Pinpoint the cell where the given text exists, returning its [X, Y] midpoint coordinate. 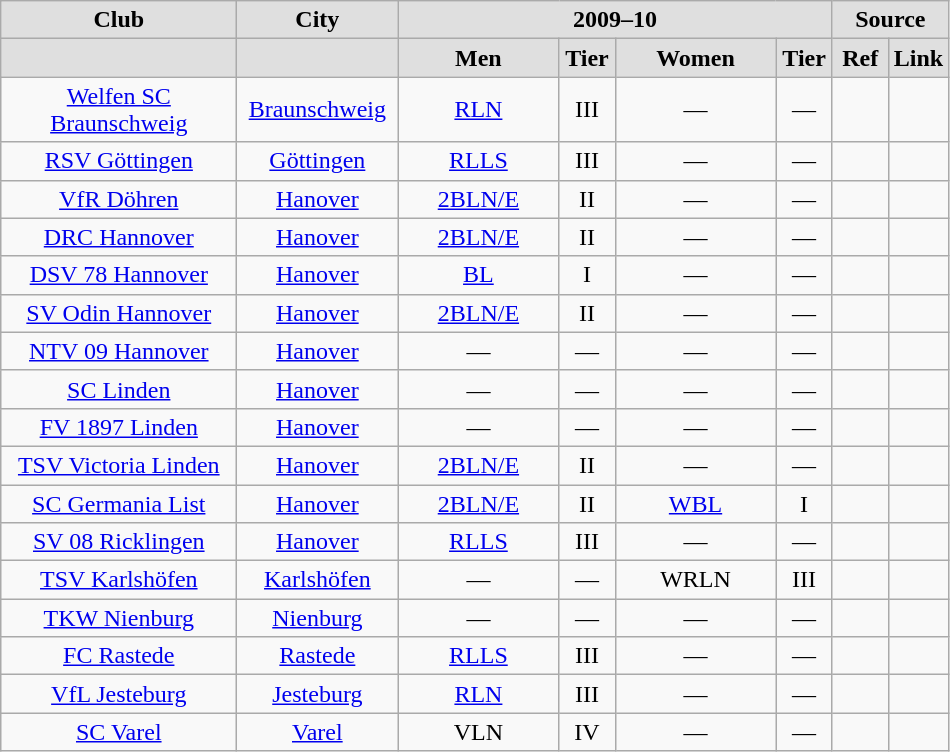
WRLN [696, 580]
NTV 09 Hannover [119, 351]
TSV Karlshöfen [119, 580]
Women [696, 58]
Karlshöfen [318, 580]
TKW Nienburg [119, 618]
Source [890, 20]
Jesteburg [318, 694]
Ref [860, 58]
VLN [478, 732]
Braunschweig [318, 110]
VfR Döhren [119, 199]
TSV Victoria Linden [119, 465]
SC Varel [119, 732]
SV 08 Ricklingen [119, 542]
City [318, 20]
Rastede [318, 656]
RSV Göttingen [119, 161]
Men [478, 58]
FC Rastede [119, 656]
Nienburg [318, 618]
Göttingen [318, 161]
WBL [696, 503]
DRC Hannover [119, 237]
Link [918, 58]
IV [587, 732]
Club [119, 20]
DSV 78 Hannover [119, 275]
FV 1897 Linden [119, 427]
VfL Jesteburg [119, 694]
SC Germania List [119, 503]
2009–10 [615, 20]
Welfen SC Braunschweig [119, 110]
SV Odin Hannover [119, 313]
BL [478, 275]
SC Linden [119, 389]
Varel [318, 732]
